From the cell containing the given text, extract its center point as (x, y) coordinate. 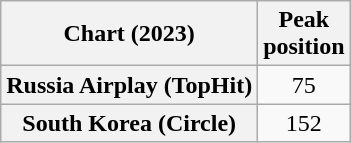
Russia Airplay (TopHit) (130, 85)
Peakposition (304, 34)
Chart (2023) (130, 34)
75 (304, 85)
South Korea (Circle) (130, 123)
152 (304, 123)
